Determine the [x, y] coordinate at the center of the cell enclosing the given text.  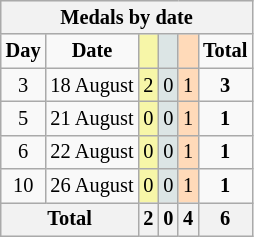
4 [188, 219]
21 August [92, 118]
Medals by date [127, 17]
Date [92, 51]
10 [24, 186]
22 August [92, 152]
5 [24, 118]
18 August [92, 85]
Day [24, 51]
26 August [92, 186]
